Locate the cell with the specified text and output its (x, y) center coordinate. 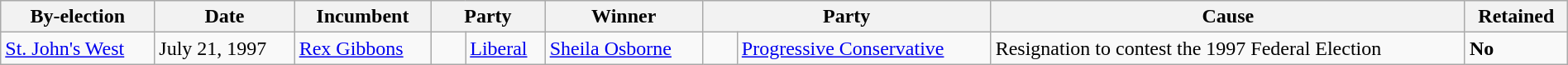
Retained (1516, 17)
By-election (78, 17)
Liberal (505, 48)
St. John's West (78, 48)
Progressive Conservative (863, 48)
No (1516, 48)
Incumbent (362, 17)
Date (225, 17)
Resignation to contest the 1997 Federal Election (1227, 48)
Sheila Osborne (624, 48)
Cause (1227, 17)
Winner (624, 17)
July 21, 1997 (225, 48)
Rex Gibbons (362, 48)
